Search for the cell housing the specified text and yield its [x, y] center coordinate. 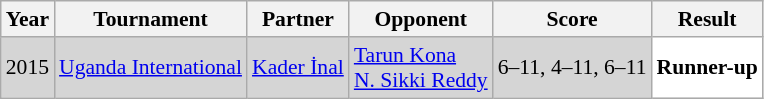
Uganda International [150, 68]
Partner [298, 19]
Year [28, 19]
6–11, 4–11, 6–11 [572, 68]
2015 [28, 68]
Kader İnal [298, 68]
Tarun Kona N. Sikki Reddy [421, 68]
Score [572, 19]
Opponent [421, 19]
Runner-up [708, 68]
Tournament [150, 19]
Result [708, 19]
